Locate the cell with the specified text and output its [X, Y] center coordinate. 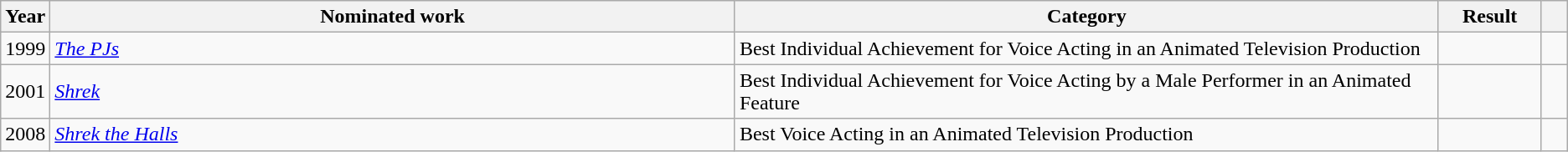
1999 [25, 48]
Best Individual Achievement for Voice Acting by a Male Performer in an Animated Feature [1086, 92]
Shrek [393, 92]
Shrek the Halls [393, 134]
Nominated work [393, 17]
Best Voice Acting in an Animated Television Production [1086, 134]
The PJs [393, 48]
Category [1086, 17]
Best Individual Achievement for Voice Acting in an Animated Television Production [1086, 48]
2001 [25, 92]
Year [25, 17]
2008 [25, 134]
Result [1489, 17]
